Determine the (X, Y) coordinate at the center of the cell enclosing the given text.  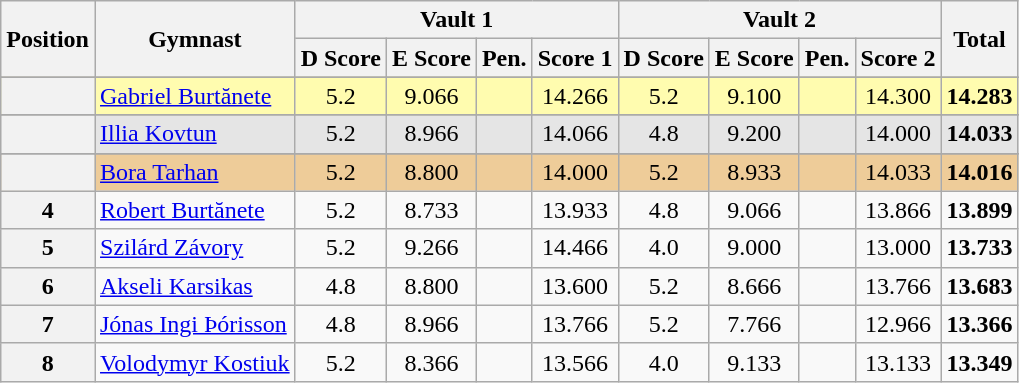
Total (980, 39)
Jónas Ingi Þórisson (194, 324)
13.933 (575, 210)
5 (48, 248)
9.266 (431, 248)
Score 2 (898, 58)
Illia Kovtun (194, 134)
13.566 (575, 362)
14.016 (980, 172)
14.266 (575, 96)
Volodymyr Kostiuk (194, 362)
14.466 (575, 248)
8 (48, 362)
9.133 (754, 362)
8.933 (754, 172)
13.133 (898, 362)
13.683 (980, 286)
13.866 (898, 210)
13.733 (980, 248)
14.066 (575, 134)
7.766 (754, 324)
14.300 (898, 96)
8.666 (754, 286)
Robert Burtănete (194, 210)
Score 1 (575, 58)
4 (48, 210)
Akseli Karsikas (194, 286)
8.733 (431, 210)
14.283 (980, 96)
6 (48, 286)
9.000 (754, 248)
9.100 (754, 96)
13.349 (980, 362)
13.600 (575, 286)
Gymnast (194, 39)
13.366 (980, 324)
Bora Tarhan (194, 172)
9.200 (754, 134)
13.899 (980, 210)
Vault 1 (456, 20)
8.366 (431, 362)
Position (48, 39)
12.966 (898, 324)
13.000 (898, 248)
7 (48, 324)
Vault 2 (780, 20)
Gabriel Burtănete (194, 96)
Szilárd Závory (194, 248)
